Scan for the cell matching the given text and deliver its (X, Y) coordinate at center. 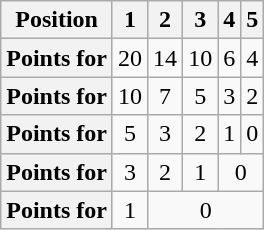
7 (166, 96)
14 (166, 58)
Position (57, 20)
6 (230, 58)
20 (130, 58)
